Identify which cell holds the provided text, then report its (x, y) central coordinate. 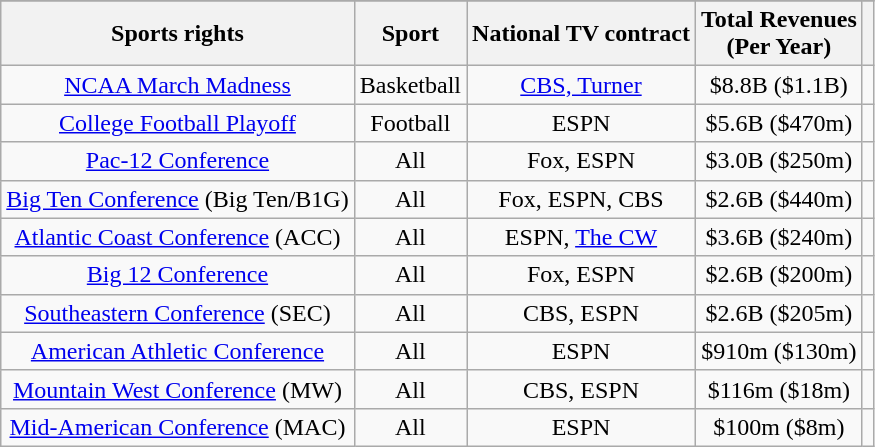
National TV contract (582, 34)
Sports rights (178, 34)
Mid-American Conference (MAC) (178, 427)
$2.6B ($440m) (778, 199)
$3.6B ($240m) (778, 237)
ESPN, The CW (582, 237)
Big 12 Conference (178, 275)
$100m ($8m) (778, 427)
Football (410, 123)
$116m ($18m) (778, 389)
Basketball (410, 85)
$2.6B ($205m) (778, 313)
Sport (410, 34)
$910m ($130m) (778, 351)
Atlantic Coast Conference (ACC) (178, 237)
$3.0B ($250m) (778, 161)
American Athletic Conference (178, 351)
Mountain West Conference (MW) (178, 389)
$8.8B ($1.1B) (778, 85)
NCAA March Madness (178, 85)
Pac-12 Conference (178, 161)
Fox, ESPN, CBS (582, 199)
College Football Playoff (178, 123)
Total Revenues (Per Year) (778, 34)
Big Ten Conference (Big Ten/B1G) (178, 199)
$2.6B ($200m) (778, 275)
$5.6B ($470m) (778, 123)
Southeastern Conference (SEC) (178, 313)
CBS, Turner (582, 85)
